Capture the cell that displays the provided text and extract its (X, Y) central coordinate. 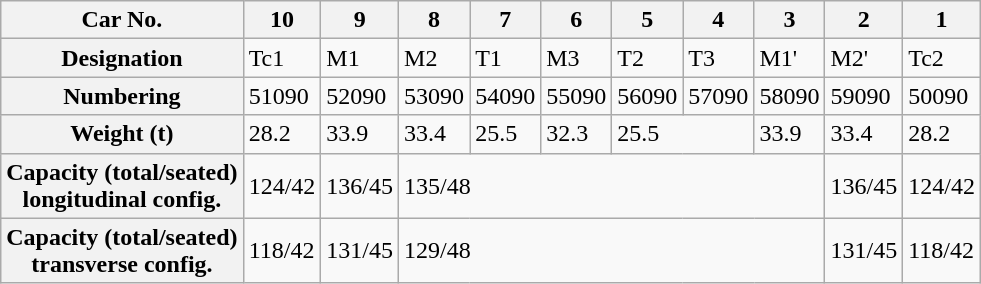
Capacity (total/seated)transverse config. (122, 250)
T2 (648, 58)
32.3 (576, 134)
M1' (790, 58)
8 (434, 20)
55090 (576, 96)
3 (790, 20)
5 (648, 20)
T1 (506, 58)
Tc1 (282, 58)
Weight (t) (122, 134)
51090 (282, 96)
50090 (942, 96)
Numbering (122, 96)
10 (282, 20)
53090 (434, 96)
Car No. (122, 20)
59090 (864, 96)
54090 (506, 96)
Designation (122, 58)
135/48 (612, 186)
129/48 (612, 250)
52090 (360, 96)
2 (864, 20)
M3 (576, 58)
9 (360, 20)
6 (576, 20)
1 (942, 20)
Tc2 (942, 58)
T3 (718, 58)
M2 (434, 58)
58090 (790, 96)
56090 (648, 96)
4 (718, 20)
M1 (360, 58)
7 (506, 20)
Capacity (total/seated)longitudinal config. (122, 186)
M2' (864, 58)
57090 (718, 96)
